Find where the given text appears and provide that cell's center as [x, y] coordinate. 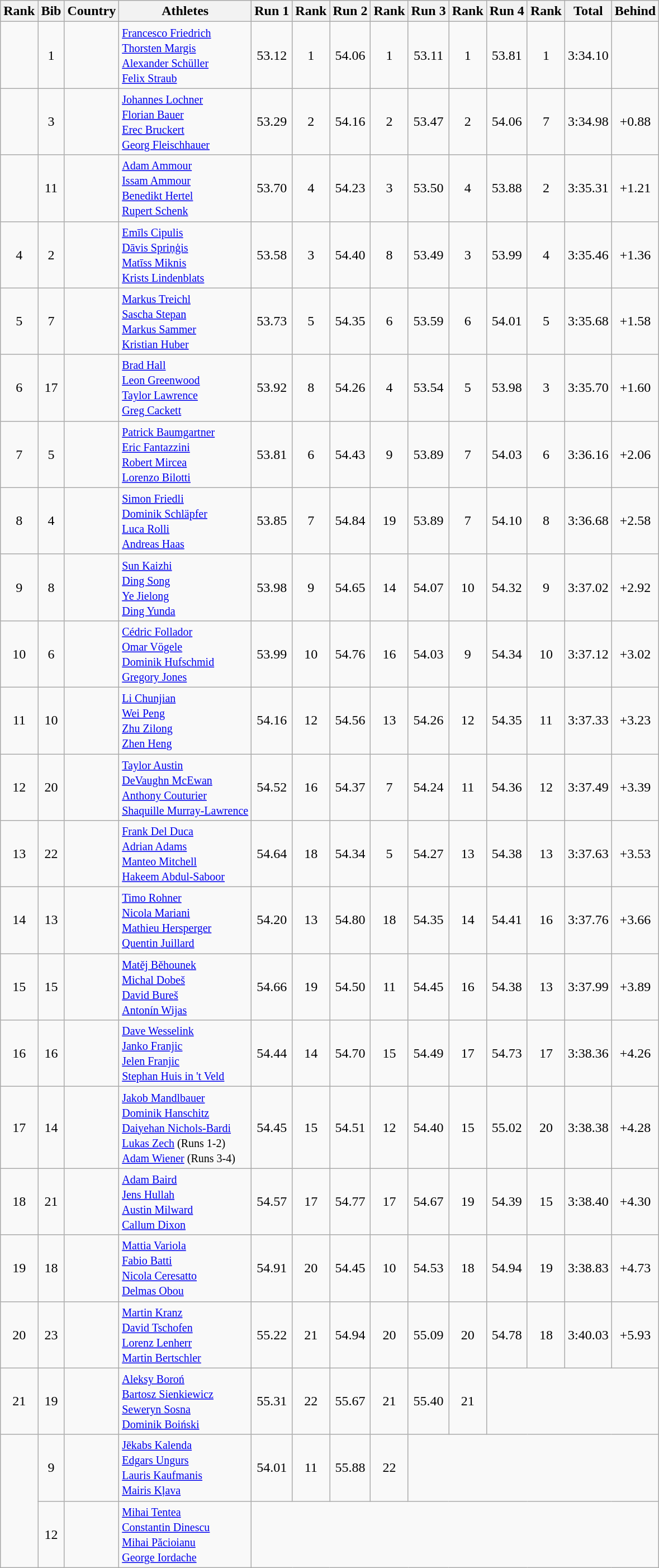
54.51 [350, 1128]
+2.92 [635, 587]
54.20 [272, 920]
Run 3 [428, 11]
Jakob MandlbauerDominik HanschitzDaiyehan Nichols-BardiLukas Zech (Runs 1-2)Adam Wiener (Runs 3-4) [186, 1128]
+2.06 [635, 454]
Run 1 [272, 11]
3:35.46 [588, 255]
53.70 [272, 188]
3:37.63 [588, 854]
54.49 [428, 1053]
23 [51, 1335]
53.88 [506, 188]
54.78 [506, 1335]
3:36.16 [588, 454]
Total [588, 11]
55.67 [350, 1401]
55.02 [506, 1128]
53.12 [272, 55]
54.76 [350, 654]
55.40 [428, 1401]
53.58 [272, 255]
55.22 [272, 1335]
Mihai TenteaConstantin DinescuMihai PăcioianuGeorge Iordache [186, 1534]
54.50 [350, 987]
54.24 [428, 787]
54.52 [272, 787]
54.66 [272, 987]
55.09 [428, 1335]
54.23 [350, 188]
54.07 [428, 587]
55.88 [350, 1468]
53.11 [428, 55]
Aleksy BorońBartosz SienkiewiczSeweryn SosnaDominik Boiński [186, 1401]
3:35.70 [588, 388]
53.29 [272, 122]
54.44 [272, 1053]
53.47 [428, 122]
54.80 [350, 920]
3:38.40 [588, 1202]
+3.02 [635, 654]
+4.73 [635, 1268]
54.57 [272, 1202]
3:40.03 [588, 1335]
54.41 [506, 920]
Frank Del DucaAdrian AdamsManteo MitchellHakeem Abdul-Saboor [186, 854]
54.37 [350, 787]
3:37.12 [588, 654]
54.10 [506, 521]
Jēkabs KalendaEdgars UngursLauris KaufmanisMairis Kļava [186, 1468]
54.39 [506, 1202]
Athletes [186, 11]
3:38.36 [588, 1053]
Run 2 [350, 11]
Run 4 [506, 11]
54.70 [350, 1053]
Bib [51, 11]
Simon FriedliDominik SchläpferLuca RolliAndreas Haas [186, 521]
Timo RohnerNicola MarianiMathieu HerspergerQuentin Juillard [186, 920]
3:38.83 [588, 1268]
54.53 [428, 1268]
3:37.49 [588, 787]
3:37.76 [588, 920]
54.65 [350, 587]
54.91 [272, 1268]
54.32 [506, 587]
+1.60 [635, 388]
Matěj BěhounekMichal DobešDavid BurešAntonín Wijas [186, 987]
Country [92, 11]
53.92 [272, 388]
Brad HallLeon GreenwoodTaylor LawrenceGreg Cackett [186, 388]
Markus TreichlSascha StepanMarkus SammerKristian Huber [186, 321]
54.27 [428, 854]
Mattia VariolaFabio BattiNicola CeresattoDelmas Obou [186, 1268]
3:34.98 [588, 122]
Adam BairdJens HullahAustin MilwardCallum Dixon [186, 1202]
3:34.10 [588, 55]
+3.89 [635, 987]
Patrick BaumgartnerEric FantazziniRobert MirceaLorenzo Bilotti [186, 454]
54.73 [506, 1053]
3:37.99 [588, 987]
53.73 [272, 321]
+0.88 [635, 122]
54.36 [506, 787]
53.54 [428, 388]
55.31 [272, 1401]
+4.26 [635, 1053]
+3.66 [635, 920]
+1.21 [635, 188]
54.64 [272, 854]
+4.28 [635, 1128]
Emīls CipulisDāvis SpriņģisMatīss MiknisKrists Lindenblats [186, 255]
3:37.33 [588, 720]
Sun KaizhiDing SongYe JielongDing Yunda [186, 587]
Johannes LochnerFlorian BauerErec BruckertGeorg Fleischhauer [186, 122]
Li ChunjianWei PengZhu ZilongZhen Heng [186, 720]
53.59 [428, 321]
3:37.02 [588, 587]
+2.58 [635, 521]
3:35.68 [588, 321]
54.84 [350, 521]
+1.36 [635, 255]
Martin KranzDavid TschofenLorenz LenherrMartin Bertschler [186, 1335]
+5.93 [635, 1335]
3:35.31 [588, 188]
Adam AmmourIssam AmmourBenedikt HertelRupert Schenk [186, 188]
3:36.68 [588, 521]
+3.53 [635, 854]
Dave WesselinkJanko FranjicJelen FranjicStephan Huis in 't Veld [186, 1053]
+4.30 [635, 1202]
+1.58 [635, 321]
54.67 [428, 1202]
Francesco FriedrichThorsten MargisAlexander SchüllerFelix Straub [186, 55]
53.49 [428, 255]
3:38.38 [588, 1128]
53.50 [428, 188]
Taylor AustinDeVaughn McEwanAnthony CouturierShaquille Murray-Lawrence [186, 787]
+3.23 [635, 720]
54.77 [350, 1202]
53.85 [272, 521]
+3.39 [635, 787]
54.43 [350, 454]
54.56 [350, 720]
Behind [635, 11]
Cédric FolladorOmar VögeleDominik HufschmidGregory Jones [186, 654]
